Identify which cell holds the provided text, then report its (x, y) central coordinate. 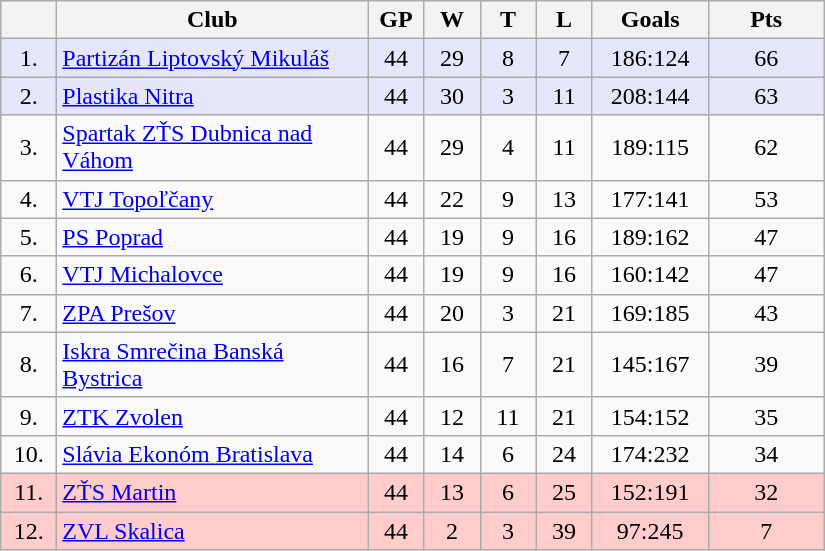
7. (29, 313)
53 (766, 199)
10. (29, 454)
Partizán Liptovský Mikuláš (212, 58)
20 (452, 313)
GP (396, 20)
32 (766, 492)
14 (452, 454)
30 (452, 96)
W (452, 20)
5. (29, 237)
PS Poprad (212, 237)
97:245 (650, 531)
Goals (650, 20)
Club (212, 20)
2 (452, 531)
3. (29, 148)
22 (452, 199)
66 (766, 58)
63 (766, 96)
11. (29, 492)
24 (564, 454)
Plastika Nitra (212, 96)
34 (766, 454)
8. (29, 364)
43 (766, 313)
186:124 (650, 58)
12 (452, 416)
VTJ Topoľčany (212, 199)
6. (29, 275)
9. (29, 416)
152:191 (650, 492)
174:232 (650, 454)
4 (508, 148)
ZPA Prešov (212, 313)
Slávia Ekonóm Bratislava (212, 454)
12. (29, 531)
35 (766, 416)
25 (564, 492)
T (508, 20)
4. (29, 199)
ZVL Skalica (212, 531)
160:142 (650, 275)
145:167 (650, 364)
Iskra Smrečina Banská Bystrica (212, 364)
ZŤS Martin (212, 492)
L (564, 20)
154:152 (650, 416)
VTJ Michalovce (212, 275)
2. (29, 96)
Spartak ZŤS Dubnica nad Váhom (212, 148)
8 (508, 58)
62 (766, 148)
189:115 (650, 148)
177:141 (650, 199)
208:144 (650, 96)
169:185 (650, 313)
ZTK Zvolen (212, 416)
Pts (766, 20)
1. (29, 58)
189:162 (650, 237)
